Scan for the cell matching the given text and deliver its (X, Y) coordinate at center. 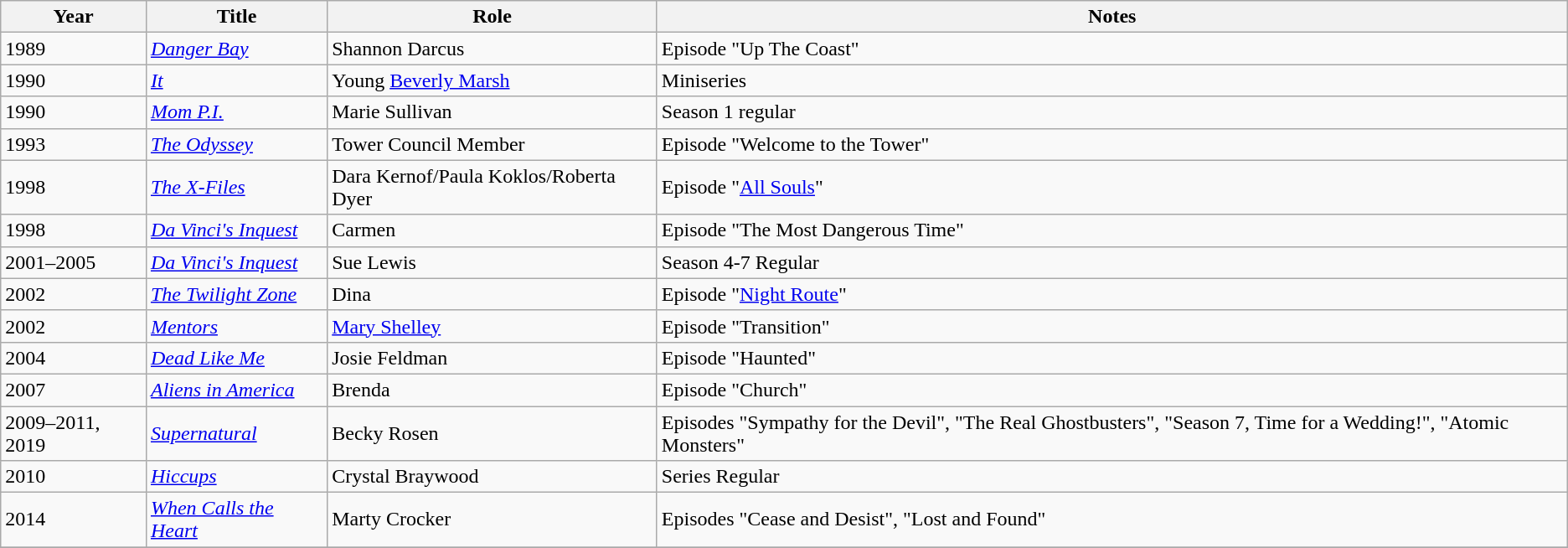
1989 (74, 49)
1993 (74, 144)
Tower Council Member (493, 144)
Episodes "Sympathy for the Devil", "The Real Ghostbusters", "Season 7, Time for a Wedding!", "Atomic Monsters" (1112, 432)
The X-Files (236, 188)
Episode "Church" (1112, 390)
Marty Crocker (493, 520)
Episode "Transition" (1112, 326)
Episode "Haunted" (1112, 358)
2009–2011, 2019 (74, 432)
Danger Bay (236, 49)
Aliens in America (236, 390)
Young Beverly Marsh (493, 80)
Sue Lewis (493, 262)
2001–2005 (74, 262)
Dara Kernof/Paula Koklos/Roberta Dyer (493, 188)
The Twilight Zone (236, 294)
2007 (74, 390)
Becky Rosen (493, 432)
Brenda (493, 390)
2010 (74, 477)
When Calls the Heart (236, 520)
Mentors (236, 326)
Crystal Braywood (493, 477)
The Odyssey (236, 144)
Notes (1112, 17)
Mom P.I. (236, 112)
Episode "The Most Dangerous Time" (1112, 230)
Mary Shelley (493, 326)
Dina (493, 294)
Series Regular (1112, 477)
Role (493, 17)
2004 (74, 358)
2014 (74, 520)
Episode "Welcome to the Tower" (1112, 144)
Marie Sullivan (493, 112)
Episode "Up The Coast" (1112, 49)
Season 4-7 Regular (1112, 262)
Hiccups (236, 477)
Josie Feldman (493, 358)
Supernatural (236, 432)
Episodes "Cease and Desist", "Lost and Found" (1112, 520)
Episode "All Souls" (1112, 188)
Episode "Night Route" (1112, 294)
Carmen (493, 230)
It (236, 80)
Year (74, 17)
Miniseries (1112, 80)
Title (236, 17)
Dead Like Me (236, 358)
Shannon Darcus (493, 49)
Season 1 regular (1112, 112)
